Identify which cell holds the provided text, then report its [X, Y] central coordinate. 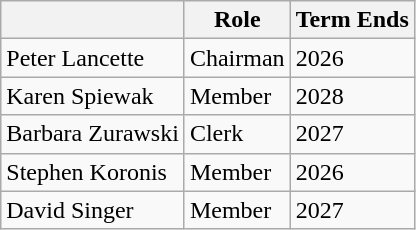
Karen Spiewak [93, 96]
Role [237, 20]
2028 [352, 96]
Term Ends [352, 20]
Peter Lancette [93, 58]
Clerk [237, 134]
David Singer [93, 210]
Chairman [237, 58]
Barbara Zurawski [93, 134]
Stephen Koronis [93, 172]
